Provide the [x, y] coordinate of the cell's center where the given text is located.  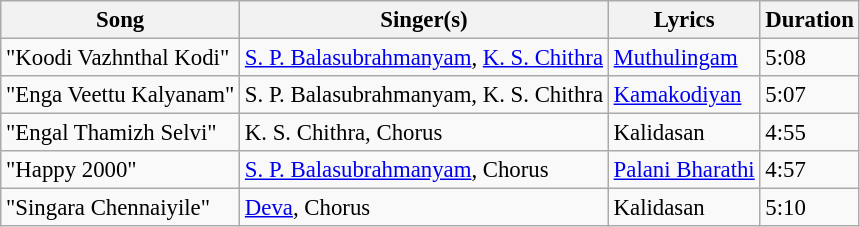
Muthulingam [684, 58]
Palani Bharathi [684, 170]
"Happy 2000" [120, 170]
5:10 [810, 208]
"Koodi Vazhnthal Kodi" [120, 58]
5:08 [810, 58]
4:57 [810, 170]
"Singara Chennaiyile" [120, 208]
"Engal Thamizh Selvi" [120, 133]
Lyrics [684, 20]
5:07 [810, 95]
4:55 [810, 133]
S. P. Balasubrahmanyam, Chorus [424, 170]
Song [120, 20]
"Enga Veettu Kalyanam" [120, 95]
Duration [810, 20]
K. S. Chithra, Chorus [424, 133]
Kamakodiyan [684, 95]
Deva, Chorus [424, 208]
Singer(s) [424, 20]
